Find where the given text appears and provide that cell's center as [X, Y] coordinate. 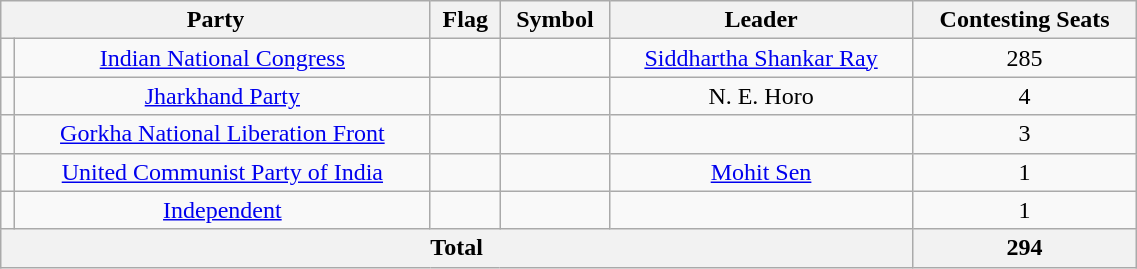
Party [216, 20]
Gorkha National Liberation Front [222, 134]
Independent [222, 210]
4 [1024, 96]
Flag [465, 20]
Siddhartha Shankar Ray [762, 58]
Jharkhand Party [222, 96]
Total [457, 248]
294 [1024, 248]
United Communist Party of India [222, 172]
Symbol [555, 20]
3 [1024, 134]
N. E. Horo [762, 96]
Contesting Seats [1024, 20]
Leader [762, 20]
Indian National Congress [222, 58]
285 [1024, 58]
Mohit Sen [762, 172]
